For the text-containing cell, return its midpoint in (x, y) coordinate format. 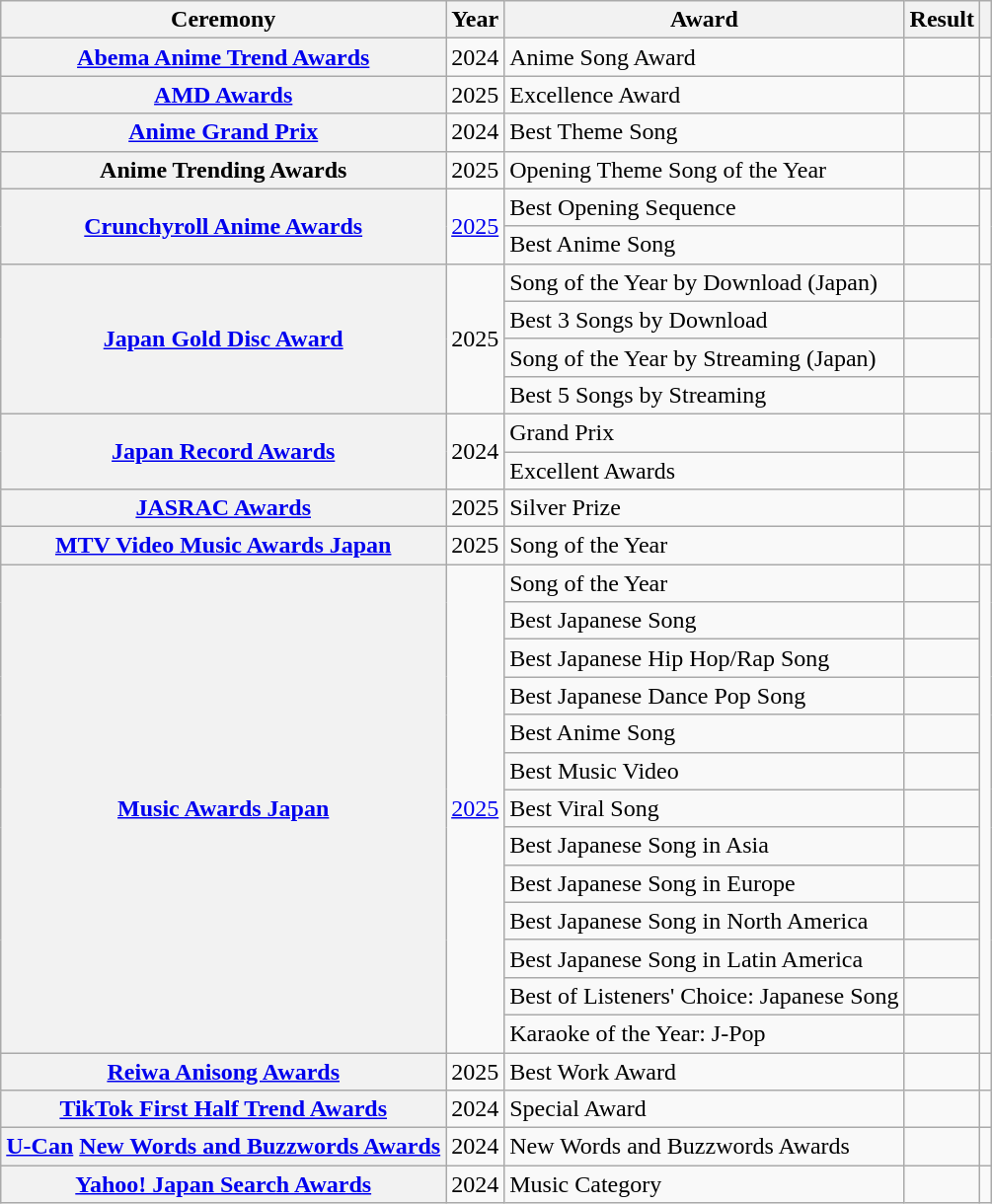
Silver Prize (705, 508)
Music Awards Japan (223, 809)
Best Japanese Song in Europe (705, 883)
Karaoke of the Year: J-Pop (705, 1033)
Excellence Award (705, 95)
Best Theme Song (705, 132)
Japan Record Awards (223, 451)
Grand Prix (705, 432)
Award (705, 20)
Result (942, 20)
MTV Video Music Awards Japan (223, 546)
Year (476, 20)
Best Opening Sequence (705, 207)
Song of the Year by Download (Japan) (705, 282)
Best Japanese Hip Hop/Rap Song (705, 658)
Reiwa Anisong Awards (223, 1071)
Best Japanese Song (705, 621)
Anime Trending Awards (223, 170)
Best 3 Songs by Download (705, 320)
Best 5 Songs by Streaming (705, 395)
New Words and Buzzwords Awards (705, 1147)
Special Award (705, 1109)
Best of Listeners' Choice: Japanese Song (705, 996)
Best Japanese Song in Latin America (705, 958)
Excellent Awards (705, 471)
Opening Theme Song of the Year (705, 170)
Japan Gold Disc Award (223, 339)
Best Japanese Song in North America (705, 921)
Anime Song Award (705, 57)
Abema Anime Trend Awards (223, 57)
U-Can New Words and Buzzwords Awards (223, 1147)
Best Work Award (705, 1071)
Best Music Video (705, 771)
Song of the Year by Streaming (Japan) (705, 357)
Music Category (705, 1184)
Best Viral Song (705, 808)
TikTok First Half Trend Awards (223, 1109)
Yahoo! Japan Search Awards (223, 1184)
Anime Grand Prix (223, 132)
AMD Awards (223, 95)
Best Japanese Song in Asia (705, 846)
Ceremony (223, 20)
Best Japanese Dance Pop Song (705, 696)
JASRAC Awards (223, 508)
Crunchyroll Anime Awards (223, 226)
